Identify which cell holds the provided text, then report its [X, Y] central coordinate. 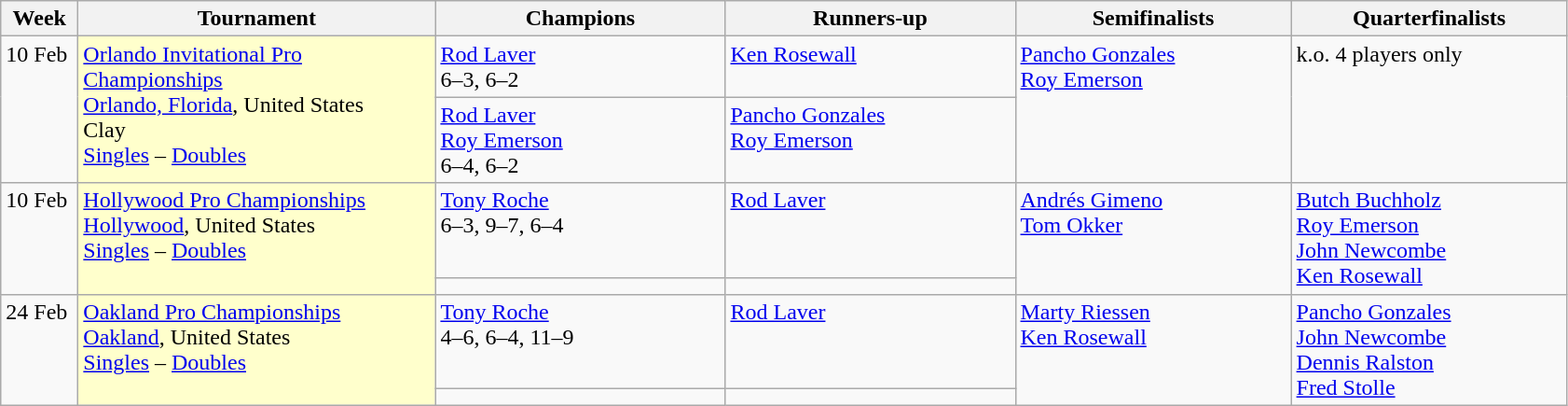
Tony Roche 6–3, 9–7, 6–4 [580, 231]
Oakland Pro ChampionshipsOakland, United StatesSingles – Doubles [257, 349]
Tournament [257, 19]
Semifinalists [1153, 19]
Runners-up [871, 19]
Tony Roche 4–6, 6–4, 11–9 [580, 342]
Ken Rosewall [871, 67]
Rod Laver Roy Emerson6–4, 6–2 [580, 140]
Week [39, 19]
24 Feb [39, 349]
k.o. 4 players only [1429, 110]
Hollywood Pro ChampionshipsHollywood, United StatesSingles – Doubles [257, 239]
Rod Laver6–3, 6–2 [580, 67]
Marty Riessen Ken Rosewall [1153, 349]
Pancho Gonzales John Newcombe Dennis Ralston Fred Stolle [1429, 349]
Quarterfinalists [1429, 19]
Orlando Invitational Pro Championships Orlando, Florida, United StatesClaySingles – Doubles [257, 110]
Champions [580, 19]
Butch Buchholz Roy Emerson John Newcombe Ken Rosewall [1429, 239]
Andrés Gimeno Tom Okker [1153, 239]
